Pinpoint the cell where the given text exists, returning its [x, y] midpoint coordinate. 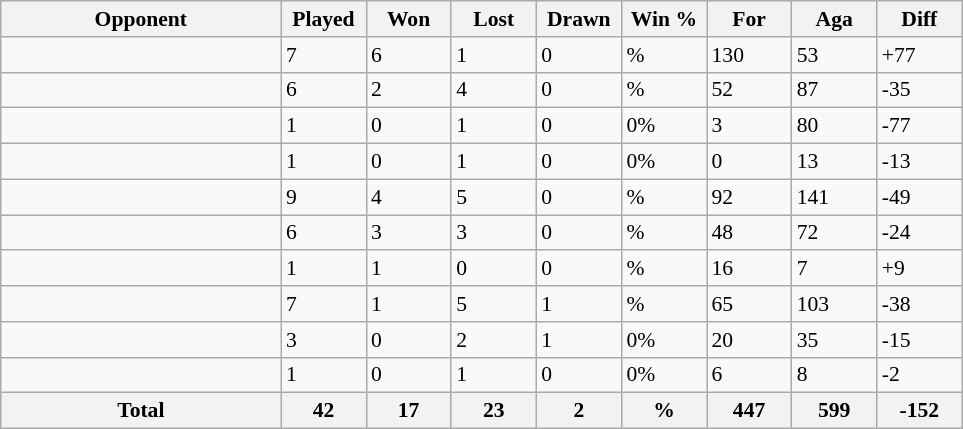
+9 [920, 269]
Win % [664, 19]
-13 [920, 162]
-35 [920, 90]
42 [324, 411]
Aga [834, 19]
72 [834, 233]
Played [324, 19]
87 [834, 90]
-2 [920, 375]
103 [834, 304]
17 [408, 411]
9 [324, 197]
23 [494, 411]
-152 [920, 411]
8 [834, 375]
447 [748, 411]
92 [748, 197]
-77 [920, 126]
+77 [920, 55]
130 [748, 55]
48 [748, 233]
Total [141, 411]
13 [834, 162]
For [748, 19]
16 [748, 269]
Opponent [141, 19]
Lost [494, 19]
-49 [920, 197]
20 [748, 340]
-38 [920, 304]
599 [834, 411]
Drawn [578, 19]
65 [748, 304]
-24 [920, 233]
53 [834, 55]
80 [834, 126]
Won [408, 19]
141 [834, 197]
Diff [920, 19]
35 [834, 340]
52 [748, 90]
-15 [920, 340]
